Return [x, y] of the center of cell containing provided text 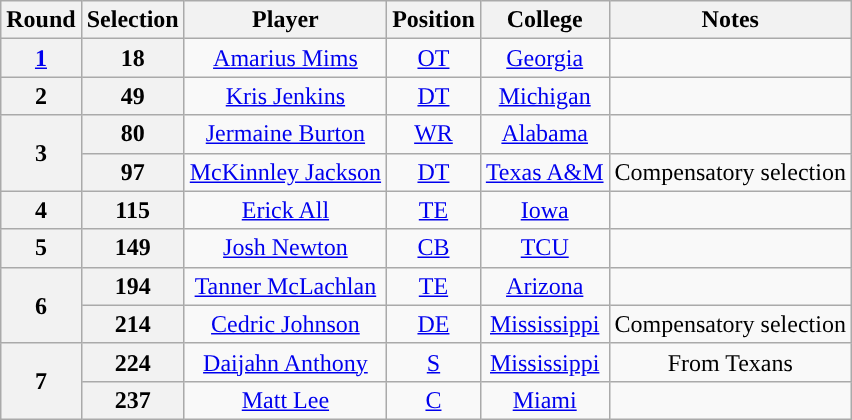
80 [132, 134]
DE [434, 324]
Miami [544, 400]
Selection [132, 20]
5 [41, 248]
Amarius Mims [285, 58]
Daijahn Anthony [285, 362]
7 [41, 381]
Matt Lee [285, 400]
1 [41, 58]
CB [434, 248]
Arizona [544, 286]
97 [132, 172]
194 [132, 286]
2 [41, 96]
Jermaine Burton [285, 134]
Erick All [285, 210]
Cedric Johnson [285, 324]
Notes [730, 20]
214 [132, 324]
237 [132, 400]
49 [132, 96]
TCU [544, 248]
Round [41, 20]
3 [41, 153]
Josh Newton [285, 248]
18 [132, 58]
224 [132, 362]
OT [434, 58]
Alabama [544, 134]
Michigan [544, 96]
From Texans [730, 362]
Kris Jenkins [285, 96]
Tanner McLachlan [285, 286]
149 [132, 248]
S [434, 362]
Georgia [544, 58]
Player [285, 20]
C [434, 400]
McKinnley Jackson [285, 172]
Position [434, 20]
WR [434, 134]
4 [41, 210]
Texas A&M [544, 172]
College [544, 20]
Iowa [544, 210]
6 [41, 305]
115 [132, 210]
